Identify which cell holds the provided text, then report its [X, Y] central coordinate. 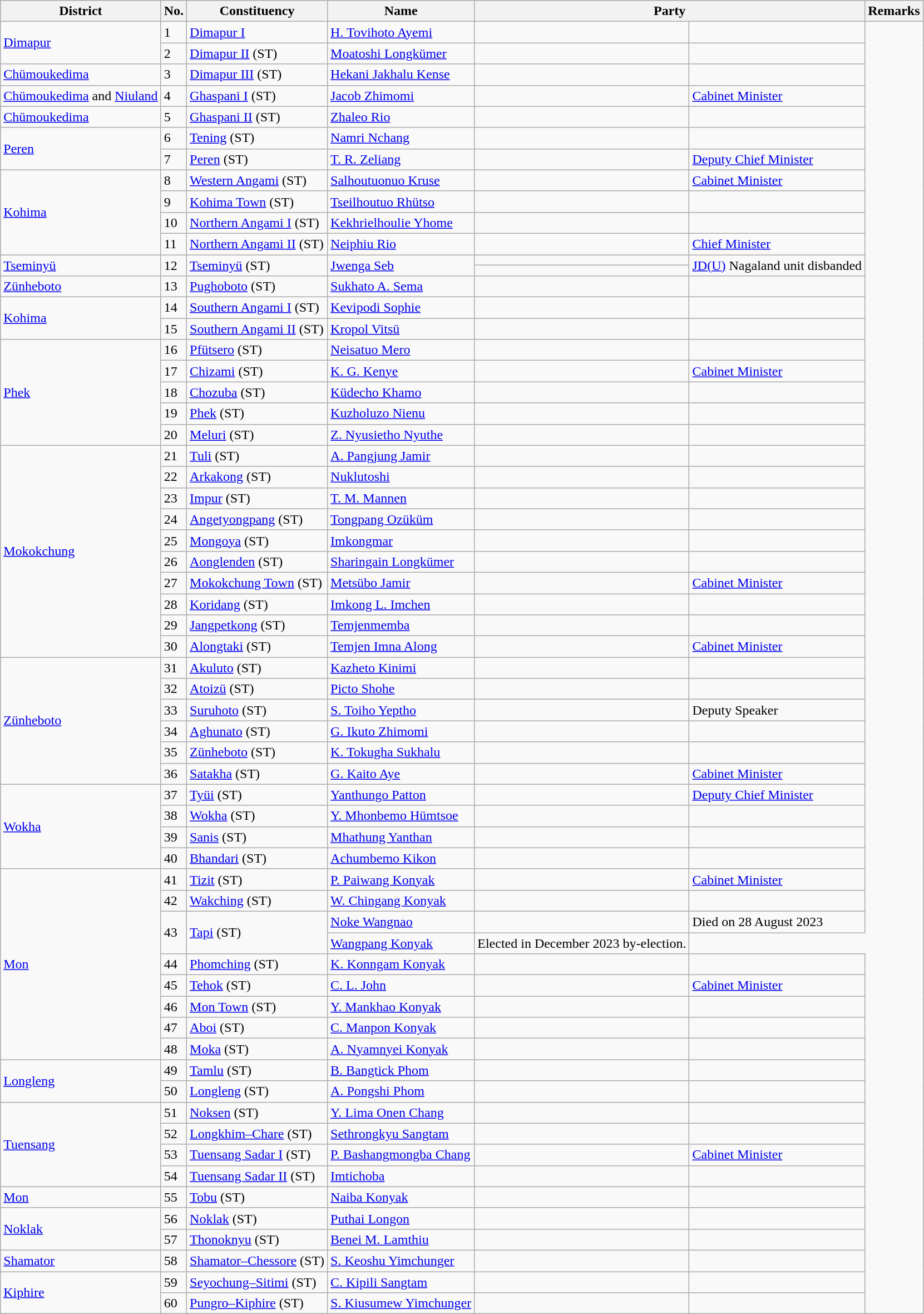
Sanis (ST) [257, 837]
Impur (ST) [257, 498]
Jangpetkong (ST) [257, 626]
Kiphire [81, 1292]
Moatoshi Longkümer [401, 53]
Tapi (ST) [257, 932]
Noklak (ST) [257, 1218]
Satakha (ST) [257, 774]
32 [174, 689]
Wokha (ST) [257, 816]
12 [174, 265]
19 [174, 414]
3 [174, 75]
5 [174, 117]
11 [174, 244]
13 [174, 287]
District [81, 11]
C. Kipili Sangtam [401, 1282]
35 [174, 752]
Tehok (ST) [257, 986]
Aboi (ST) [257, 1028]
Chozuba (ST) [257, 392]
60 [174, 1303]
Phomching (ST) [257, 964]
Tuensang Sadar II (ST) [257, 1176]
G. Kaito Aye [401, 774]
Mokokchung [81, 551]
17 [174, 371]
Dimapur II (ST) [257, 53]
P. Bashangmongba Chang [401, 1155]
36 [174, 774]
Wangpang Konyak [401, 943]
Wakching (ST) [257, 900]
No. [174, 11]
Tuensang Sadar I (ST) [257, 1155]
Chief Minister [777, 244]
14 [174, 308]
37 [174, 795]
Naiba Konyak [401, 1197]
Dimapur [81, 43]
Angetyongpang (ST) [257, 519]
Pughoboto (ST) [257, 287]
Sethrongkyu Sangtam [401, 1134]
Tamlu (ST) [257, 1070]
Noke Wangnao [401, 922]
Tobu (ST) [257, 1197]
A. Nyamnyei Konyak [401, 1049]
34 [174, 731]
Achumbemo Kikon [401, 858]
Southern Angami II (ST) [257, 329]
1 [174, 32]
26 [174, 562]
JD(U) Nagaland unit disbanded [777, 265]
Phek [81, 392]
31 [174, 668]
Thonoknyu (ST) [257, 1239]
S. Kiusumew Yimchunger [401, 1303]
Seyochung–Sitimi (ST) [257, 1282]
Remarks [894, 11]
Dimapur I [257, 32]
39 [174, 837]
Jwenga Seb [401, 265]
K. Tokugha Sukhalu [401, 752]
6 [174, 138]
K. G. Kenye [401, 371]
42 [174, 900]
Aghunato (ST) [257, 731]
Northern Angami II (ST) [257, 244]
51 [174, 1113]
Koridang (ST) [257, 604]
Name [401, 11]
49 [174, 1070]
Peren [81, 149]
Chümoukedima and Niuland [81, 96]
21 [174, 456]
38 [174, 816]
Atoizü (ST) [257, 689]
Arkakong (ST) [257, 477]
Constituency [257, 11]
Tongpang Ozüküm [401, 519]
29 [174, 626]
P. Paiwang Konyak [401, 879]
Wokha [81, 826]
Longkhim–Chare (ST) [257, 1134]
44 [174, 964]
Neiphiu Rio [401, 244]
Temjenmemba [401, 626]
C. L. John [401, 986]
Mhathung Yanthan [401, 837]
Salhoutuonuo Kruse [401, 180]
Z. Nyusietho Nyuthe [401, 435]
Imkongmar [401, 540]
Y. Mankhao Konyak [401, 1007]
Tuensang [81, 1144]
Tuli (ST) [257, 456]
Jacob Zhimomi [401, 96]
8 [174, 180]
Noklak [81, 1229]
Küdecho Khamo [401, 392]
Y. Mhonbemo Hümtsoe [401, 816]
Dimapur III (ST) [257, 75]
Kevipodi Sophie [401, 308]
Tseilhoutuo Rhütso [401, 201]
Mon Town (ST) [257, 1007]
Hekani Jakhalu Kense [401, 75]
46 [174, 1007]
27 [174, 583]
Puthai Longon [401, 1218]
55 [174, 1197]
Noksen (ST) [257, 1113]
22 [174, 477]
K. Konngam Konyak [401, 964]
Tyüi (ST) [257, 795]
Tening (ST) [257, 138]
20 [174, 435]
Tseminyü [81, 265]
18 [174, 392]
45 [174, 986]
C. Manpon Konyak [401, 1028]
W. Chingang Konyak [401, 900]
52 [174, 1134]
Mongoya (ST) [257, 540]
Imkong L. Imchen [401, 604]
50 [174, 1091]
S. Keoshu Yimchunger [401, 1261]
Tizit (ST) [257, 879]
24 [174, 519]
Imtichoba [401, 1176]
Metsübo Jamir [401, 583]
Shamator–Chessore (ST) [257, 1261]
Chizami (ST) [257, 371]
S. Toiho Yeptho [401, 710]
Zünheboto (ST) [257, 752]
30 [174, 647]
Longleng [81, 1081]
Kekhrielhoulie Yhome [401, 223]
Northern Angami I (ST) [257, 223]
Southern Angami I (ST) [257, 308]
H. Tovihoto Ayemi [401, 32]
23 [174, 498]
59 [174, 1282]
Shamator [81, 1261]
Nuklutoshi [401, 477]
25 [174, 540]
Kuzholuzo Nienu [401, 414]
Namri Nchang [401, 138]
Kazheto Kinimi [401, 668]
Party [670, 11]
Ghaspani II (ST) [257, 117]
Ghaspani I (ST) [257, 96]
56 [174, 1218]
43 [174, 932]
33 [174, 710]
Aonglenden (ST) [257, 562]
47 [174, 1028]
Suruhoto (ST) [257, 710]
Peren (ST) [257, 159]
41 [174, 879]
Elected in December 2023 by-election. [582, 943]
Tseminyü (ST) [257, 265]
9 [174, 201]
Zhaleo Rio [401, 117]
57 [174, 1239]
7 [174, 159]
B. Bangtick Phom [401, 1070]
Kropol Vitsü [401, 329]
A. Pongshi Phom [401, 1091]
15 [174, 329]
Meluri (ST) [257, 435]
Akuluto (ST) [257, 668]
Y. Lima Onen Chang [401, 1113]
Phek (ST) [257, 414]
Picto Shohe [401, 689]
Sharingain Longkümer [401, 562]
Moka (ST) [257, 1049]
54 [174, 1176]
T. M. Mannen [401, 498]
T. R. Zeliang [401, 159]
53 [174, 1155]
28 [174, 604]
G. Ikuto Zhimomi [401, 731]
Deputy Speaker [777, 710]
2 [174, 53]
58 [174, 1261]
Benei M. Lamthiu [401, 1239]
Mokokchung Town (ST) [257, 583]
10 [174, 223]
40 [174, 858]
Sukhato A. Sema [401, 287]
Died on 28 August 2023 [777, 922]
16 [174, 350]
Pungro–Kiphire (ST) [257, 1303]
Neisatuo Mero [401, 350]
4 [174, 96]
Longleng (ST) [257, 1091]
Kohima Town (ST) [257, 201]
Alongtaki (ST) [257, 647]
A. Pangjung Jamir [401, 456]
Temjen Imna Along [401, 647]
48 [174, 1049]
Yanthungo Patton [401, 795]
Pfütsero (ST) [257, 350]
Western Angami (ST) [257, 180]
Bhandari (ST) [257, 858]
